Determine the [x, y] coordinate at the center of the cell enclosing the given text.  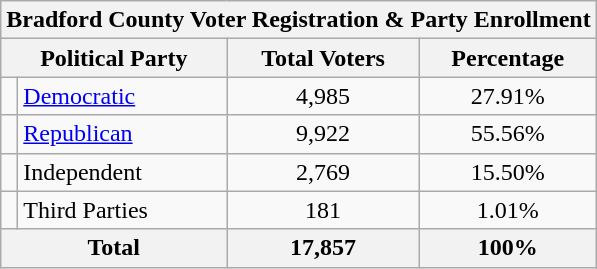
4,985 [324, 96]
Third Parties [122, 210]
Bradford County Voter Registration & Party Enrollment [298, 20]
Political Party [114, 58]
Total [114, 248]
Independent [122, 172]
55.56% [508, 134]
181 [324, 210]
9,922 [324, 134]
Total Voters [324, 58]
Republican [122, 134]
15.50% [508, 172]
100% [508, 248]
2,769 [324, 172]
17,857 [324, 248]
Percentage [508, 58]
1.01% [508, 210]
Democratic [122, 96]
27.91% [508, 96]
